Find where the given text appears and provide that cell's center as [X, Y] coordinate. 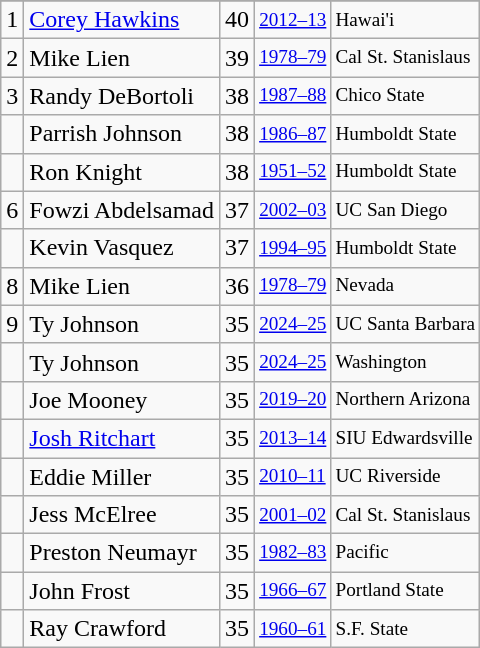
9 [12, 324]
Hawai'i [406, 20]
Eddie Miller [122, 477]
2002–03 [293, 210]
2012–13 [293, 20]
1982–83 [293, 553]
2013–14 [293, 438]
40 [238, 20]
Josh Ritchart [122, 438]
39 [238, 58]
1951–52 [293, 172]
2010–11 [293, 477]
1 [12, 20]
Randy DeBortoli [122, 96]
36 [238, 286]
S.F. State [406, 629]
Parrish Johnson [122, 134]
Joe Mooney [122, 400]
Ron Knight [122, 172]
1987–88 [293, 96]
UC San Diego [406, 210]
1960–61 [293, 629]
Fowzi Abdelsamad [122, 210]
6 [12, 210]
Ray Crawford [122, 629]
Washington [406, 362]
Nevada [406, 286]
1994–95 [293, 248]
UC Santa Barbara [406, 324]
John Frost [122, 591]
Portland State [406, 591]
Pacific [406, 553]
2 [12, 58]
Northern Arizona [406, 400]
Chico State [406, 96]
8 [12, 286]
2019–20 [293, 400]
Jess McElree [122, 515]
Preston Neumayr [122, 553]
Kevin Vasquez [122, 248]
3 [12, 96]
SIU Edwardsville [406, 438]
UC Riverside [406, 477]
1986–87 [293, 134]
2001–02 [293, 515]
Corey Hawkins [122, 20]
1966–67 [293, 591]
